Detect which cell encompasses the target text, then output its [X, Y] center coordinate. 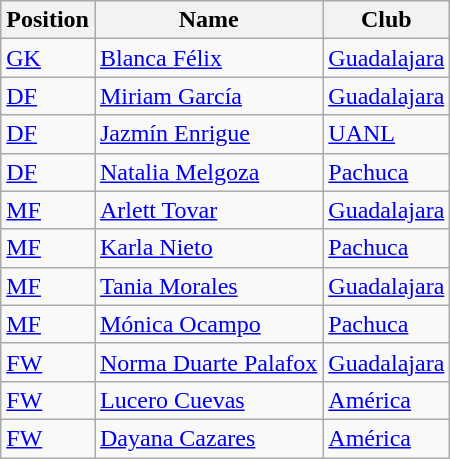
Arlett Tovar [208, 210]
Name [208, 20]
Karla Nieto [208, 248]
Jazmín Enrigue [208, 134]
Miriam García [208, 96]
Tania Morales [208, 286]
Club [386, 20]
GK [48, 58]
Lucero Cuevas [208, 400]
Blanca Félix [208, 58]
Mónica Ocampo [208, 324]
Norma Duarte Palafox [208, 362]
Natalia Melgoza [208, 172]
Dayana Cazares [208, 438]
Position [48, 20]
UANL [386, 134]
